Provide the [X, Y] coordinate of the cell's center where the given text is located.  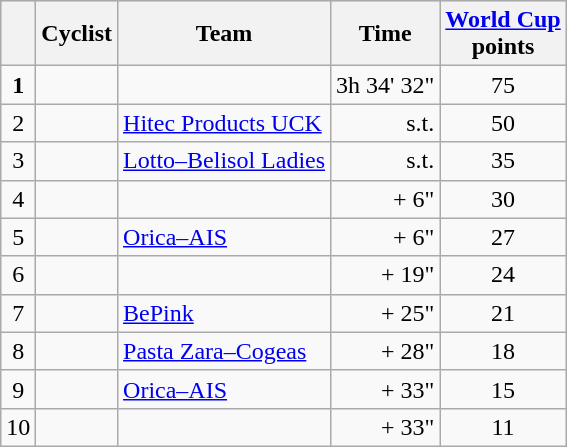
+ 25" [386, 313]
Hitec Products UCK [224, 123]
World Cuppoints [503, 34]
27 [503, 237]
4 [18, 199]
3 [18, 161]
6 [18, 275]
50 [503, 123]
2 [18, 123]
Time [386, 34]
24 [503, 275]
8 [18, 351]
21 [503, 313]
18 [503, 351]
Lotto–Belisol Ladies [224, 161]
Team [224, 34]
15 [503, 389]
+ 28" [386, 351]
Pasta Zara–Cogeas [224, 351]
30 [503, 199]
11 [503, 427]
9 [18, 389]
+ 19" [386, 275]
10 [18, 427]
3h 34' 32" [386, 85]
5 [18, 237]
Cyclist [77, 34]
BePink [224, 313]
7 [18, 313]
75 [503, 85]
35 [503, 161]
1 [18, 85]
